Find where the given text appears and provide that cell's center as (x, y) coordinate. 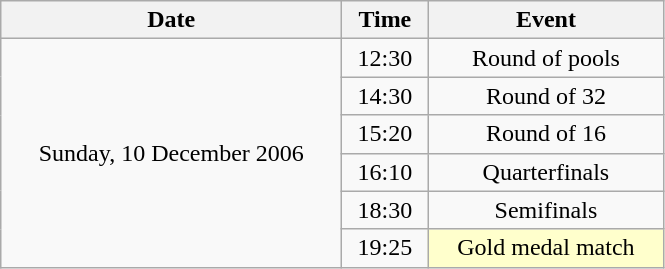
12:30 (385, 58)
Date (172, 20)
15:20 (385, 134)
Event (546, 20)
18:30 (385, 210)
Gold medal match (546, 248)
Round of 32 (546, 96)
Quarterfinals (546, 172)
Semifinals (546, 210)
Round of 16 (546, 134)
19:25 (385, 248)
Round of pools (546, 58)
Time (385, 20)
Sunday, 10 December 2006 (172, 153)
14:30 (385, 96)
16:10 (385, 172)
